Determine the (x, y) coordinate at the center of the cell enclosing the given text.  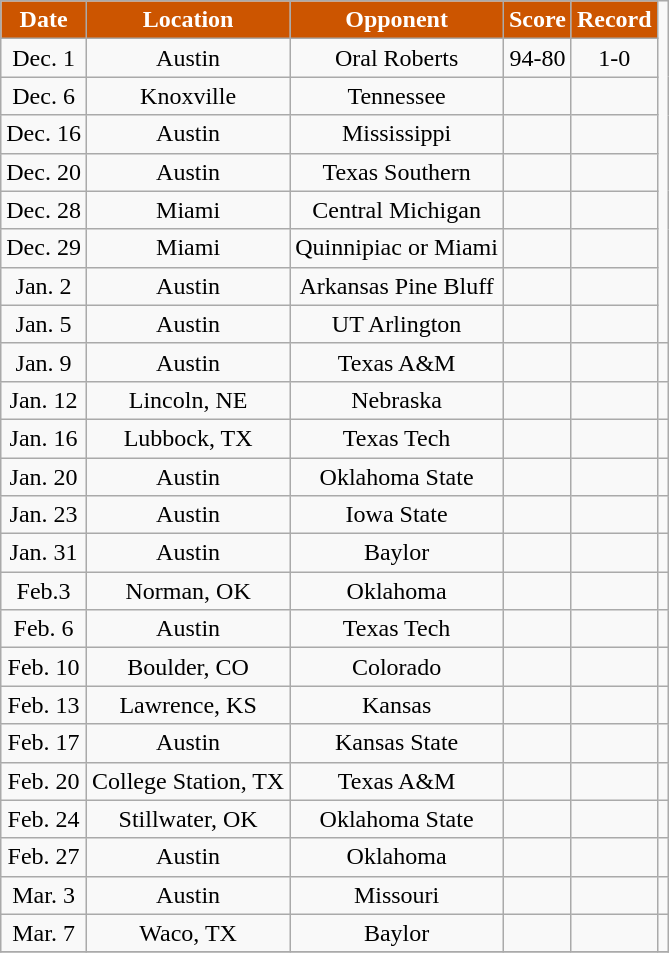
Lincoln, NE (188, 400)
Norman, OK (188, 591)
Dec. 29 (44, 248)
Knoxville (188, 96)
Record (614, 20)
1-0 (614, 58)
Nebraska (397, 400)
Oral Roberts (397, 58)
Central Michigan (397, 210)
Feb. 13 (44, 705)
Feb. 6 (44, 629)
Score (537, 20)
Location (188, 20)
Tennessee (397, 96)
Dec. 28 (44, 210)
Mar. 7 (44, 933)
Dec. 1 (44, 58)
Jan. 2 (44, 286)
Waco, TX (188, 933)
Iowa State (397, 515)
Date (44, 20)
Missouri (397, 895)
Mar. 3 (44, 895)
Jan. 5 (44, 324)
Lawrence, KS (188, 705)
Jan. 12 (44, 400)
Feb. 10 (44, 667)
Jan. 20 (44, 477)
Feb. 20 (44, 781)
Jan. 23 (44, 515)
Jan. 9 (44, 362)
UT Arlington (397, 324)
Feb. 24 (44, 819)
Dec. 16 (44, 134)
Feb.3 (44, 591)
Feb. 17 (44, 743)
Kansas State (397, 743)
Feb. 27 (44, 857)
College Station, TX (188, 781)
Kansas (397, 705)
Opponent (397, 20)
Stillwater, OK (188, 819)
Colorado (397, 667)
Dec. 20 (44, 172)
Quinnipiac or Miami (397, 248)
94-80 (537, 58)
Mississippi (397, 134)
Arkansas Pine Bluff (397, 286)
Jan. 31 (44, 553)
Texas Southern (397, 172)
Jan. 16 (44, 438)
Lubbock, TX (188, 438)
Boulder, CO (188, 667)
Dec. 6 (44, 96)
